Return the (x, y) coordinate for the center point of the cell that contains the specified text.  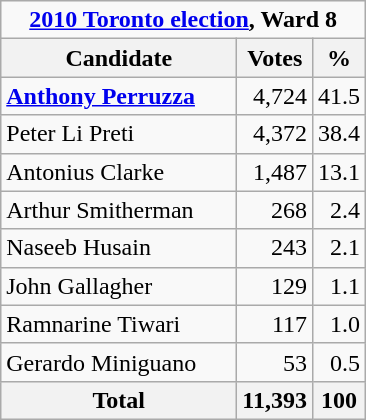
2010 Toronto election, Ward 8 (184, 20)
John Gallagher (119, 286)
4,724 (275, 96)
Total (119, 400)
Naseeb Husain (119, 248)
100 (340, 400)
53 (275, 362)
Gerardo Miniguano (119, 362)
268 (275, 210)
Arthur Smitherman (119, 210)
% (340, 58)
13.1 (340, 172)
38.4 (340, 134)
11,393 (275, 400)
41.5 (340, 96)
Votes (275, 58)
Antonius Clarke (119, 172)
Candidate (119, 58)
4,372 (275, 134)
129 (275, 286)
1.0 (340, 324)
Ramnarine Tiwari (119, 324)
117 (275, 324)
2.1 (340, 248)
2.4 (340, 210)
1.1 (340, 286)
Peter Li Preti (119, 134)
Anthony Perruzza (119, 96)
0.5 (340, 362)
243 (275, 248)
1,487 (275, 172)
